Find where the given text appears and provide that cell's center as [x, y] coordinate. 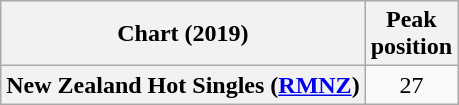
New Zealand Hot Singles (RMNZ) [183, 85]
Peakposition [411, 34]
Chart (2019) [183, 34]
27 [411, 85]
